Provide the [x, y] coordinate of the cell's center where the given text is located.  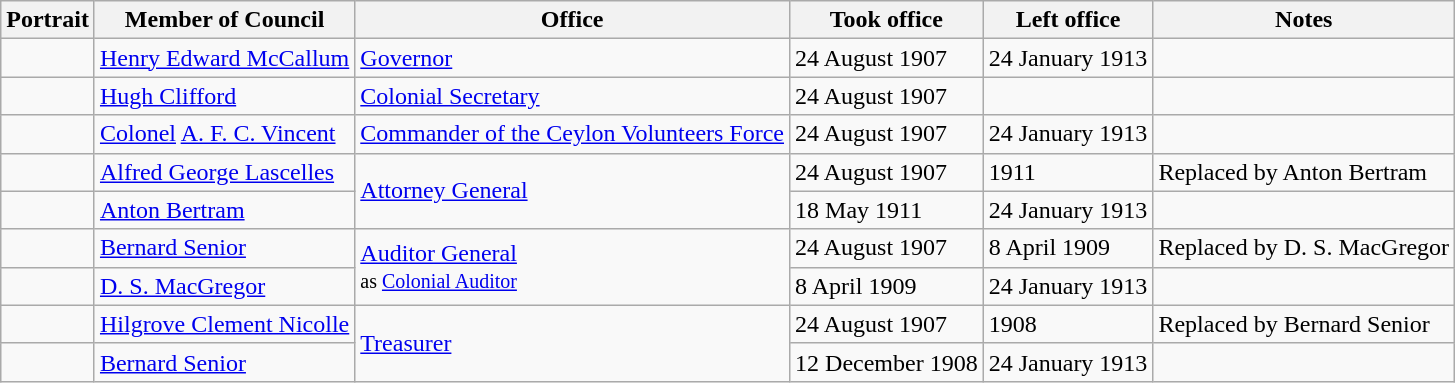
Colonel A. F. C. Vincent [224, 134]
Colonial Secretary [572, 96]
18 May 1911 [887, 210]
Commander of the Ceylon Volunteers Force [572, 134]
Hugh Clifford [224, 96]
Replaced by D. S. MacGregor [1304, 248]
Replaced by Bernard Senior [1304, 324]
Took office [887, 20]
Henry Edward McCallum [224, 58]
D. S. MacGregor [224, 286]
Attorney General [572, 191]
Notes [1304, 20]
1911 [1068, 172]
Governor [572, 58]
Anton Bertram [224, 210]
Hilgrove Clement Nicolle [224, 324]
Office [572, 20]
Portrait [48, 20]
Left office [1068, 20]
Auditor Generalas Colonial Auditor [572, 267]
12 December 1908 [887, 362]
1908 [1068, 324]
Alfred George Lascelles [224, 172]
Replaced by Anton Bertram [1304, 172]
Treasurer [572, 343]
Member of Council [224, 20]
